Return the [X, Y] coordinate for the center point of the cell that contains the specified text.  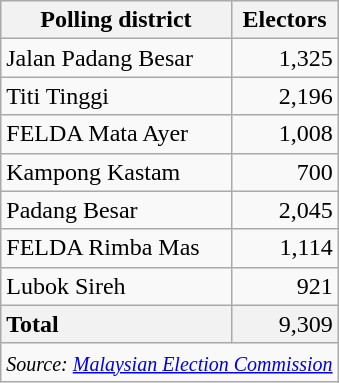
Padang Besar [116, 210]
2,045 [284, 210]
700 [284, 172]
FELDA Mata Ayer [116, 134]
Total [116, 324]
Lubok Sireh [116, 286]
Source: Malaysian Election Commission [170, 362]
1,114 [284, 248]
Polling district [116, 20]
Titi Tinggi [116, 96]
Kampong Kastam [116, 172]
921 [284, 286]
Jalan Padang Besar [116, 58]
1,325 [284, 58]
FELDA Rimba Mas [116, 248]
9,309 [284, 324]
2,196 [284, 96]
Electors [284, 20]
1,008 [284, 134]
